Search for the cell housing the specified text and yield its [X, Y] center coordinate. 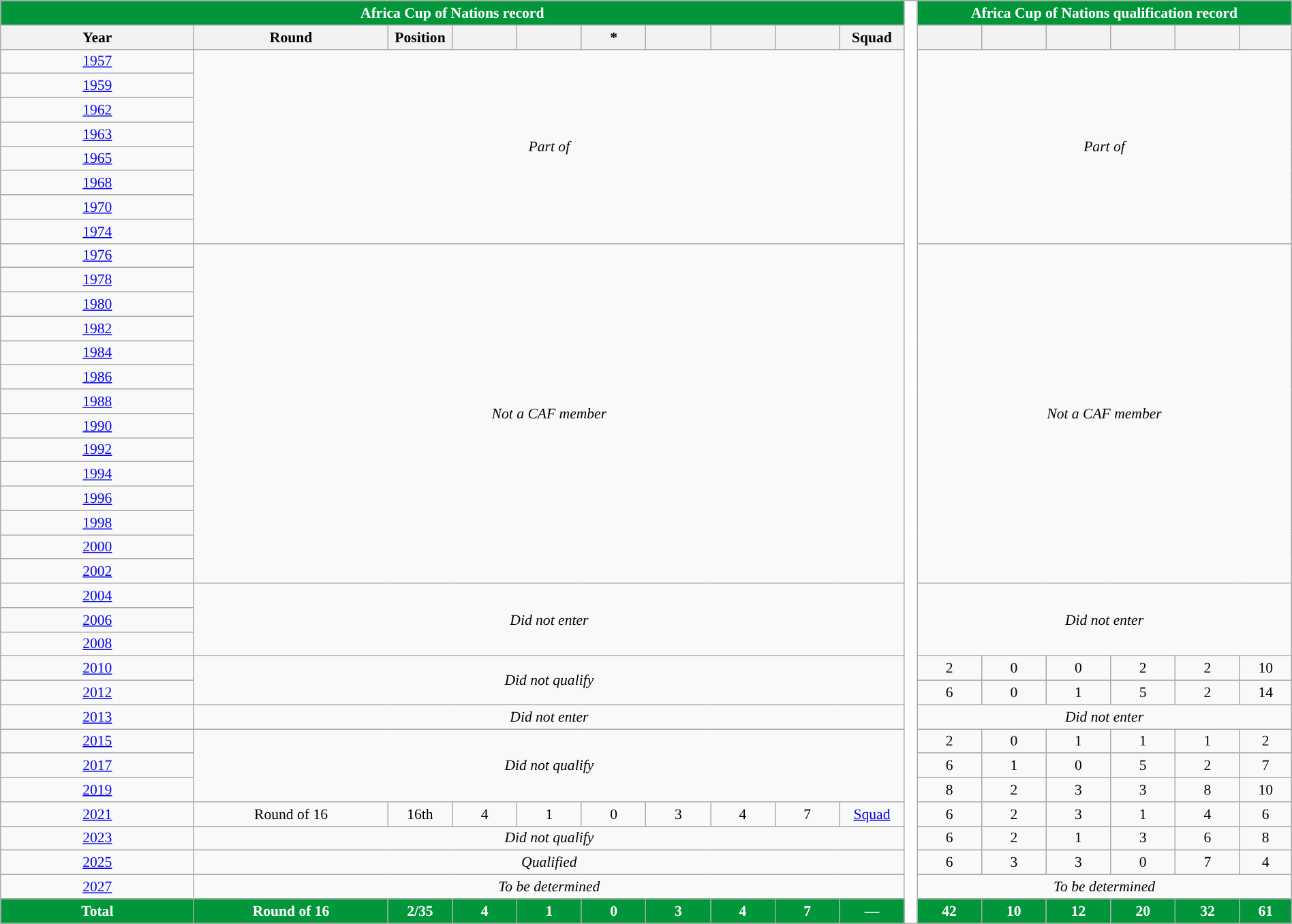
20 [1143, 911]
Round [291, 37]
2017 [97, 766]
1994 [97, 474]
1986 [97, 378]
1963 [97, 134]
2023 [97, 838]
1976 [97, 256]
2013 [97, 717]
2004 [97, 596]
1996 [97, 499]
2025 [97, 863]
1965 [97, 159]
Africa Cup of Nations qualification record [1105, 13]
12 [1078, 911]
1978 [97, 280]
1988 [97, 401]
32 [1208, 911]
1968 [97, 183]
14 [1265, 693]
Qualified [549, 863]
1957 [97, 61]
1959 [97, 86]
2/35 [420, 911]
2006 [97, 620]
1974 [97, 232]
2015 [97, 741]
1998 [97, 523]
2012 [97, 693]
Total [97, 911]
2010 [97, 668]
— [872, 911]
2008 [97, 644]
1970 [97, 207]
2019 [97, 790]
Year [97, 37]
2000 [97, 547]
1980 [97, 305]
1990 [97, 426]
1992 [97, 450]
Africa Cup of Nations record [452, 13]
2021 [97, 814]
* [613, 37]
1984 [97, 353]
42 [950, 911]
61 [1265, 911]
1982 [97, 328]
2027 [97, 887]
Position [420, 37]
1962 [97, 110]
16th [420, 814]
2002 [97, 572]
